Scan for the cell matching the given text and deliver its [X, Y] coordinate at center. 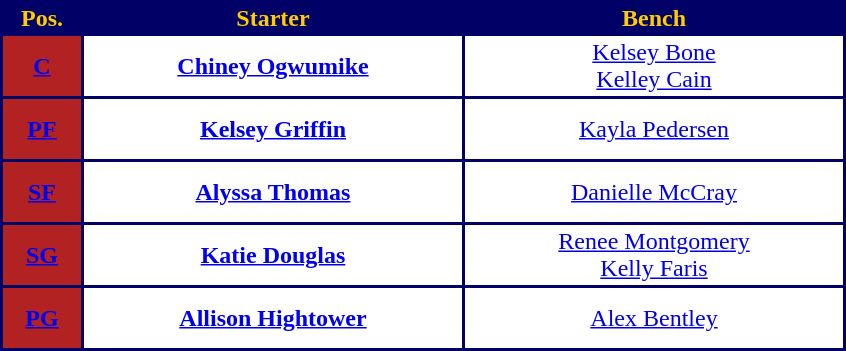
Kelsey Griffin [273, 129]
Pos. [42, 18]
Allison Hightower [273, 318]
PG [42, 318]
Katie Douglas [273, 255]
SF [42, 192]
SG [42, 255]
Kayla Pedersen [654, 129]
C [42, 66]
Danielle McCray [654, 192]
Kelsey Bone Kelley Cain [654, 66]
Bench [654, 18]
Starter [273, 18]
Renee Montgomery Kelly Faris [654, 255]
Chiney Ogwumike [273, 66]
Alex Bentley [654, 318]
Alyssa Thomas [273, 192]
PF [42, 129]
